Identify which cell holds the provided text, then report its [x, y] central coordinate. 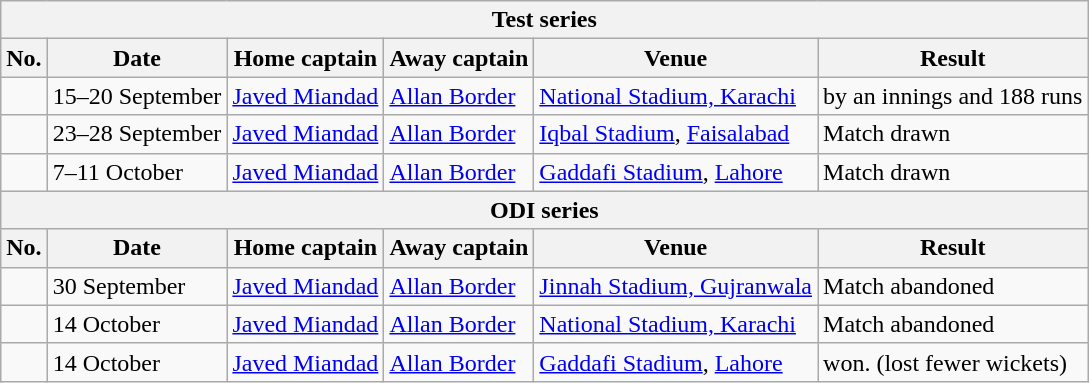
Test series [544, 20]
7–11 October [137, 172]
15–20 September [137, 96]
23–28 September [137, 134]
won. (lost fewer wickets) [953, 362]
ODI series [544, 210]
30 September [137, 286]
Jinnah Stadium, Gujranwala [676, 286]
Iqbal Stadium, Faisalabad [676, 134]
by an innings and 188 runs [953, 96]
